Identify which cell holds the provided text, then report its [X, Y] central coordinate. 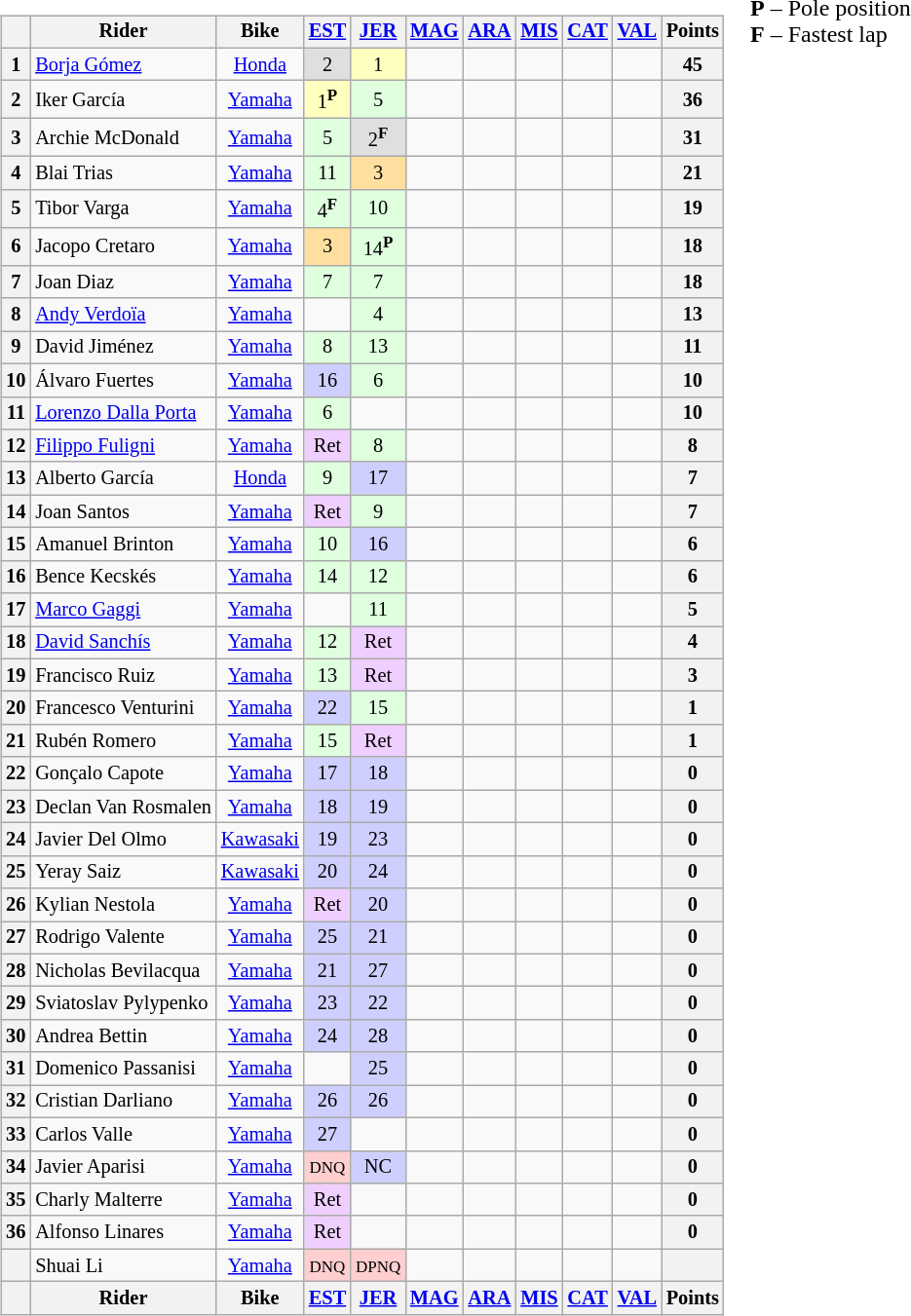
Carlos Valle [123, 1134]
Javier Aparisi [123, 1167]
Declan Van Rosmalen [123, 807]
Amanuel Brinton [123, 545]
4F [327, 208]
Cristian Darliano [123, 1102]
35 [16, 1200]
Shuai Li [123, 1265]
David Jiménez [123, 348]
Andrea Bettin [123, 1036]
Sviatoslav Pylypenko [123, 1003]
Gonçalo Capote [123, 773]
2F [378, 138]
Rubén Romero [123, 741]
Borja Gómez [123, 64]
Álvaro Fuertes [123, 380]
Jacopo Cretaro [123, 245]
Archie McDonald [123, 138]
29 [16, 1003]
34 [16, 1167]
Javier Del Olmo [123, 840]
Rodrigo Valente [123, 938]
Francesco Venturini [123, 708]
Joan Santos [123, 511]
33 [16, 1134]
Andy Verdoïa [123, 315]
Domenico Passanisi [123, 1069]
David Sanchís [123, 643]
Kylian Nestola [123, 905]
Lorenzo Dalla Porta [123, 413]
DPNQ [378, 1265]
14P [378, 245]
Iker García [123, 99]
Marco Gaggi [123, 610]
Tibor Varga [123, 208]
Yeray Saiz [123, 872]
Alberto García [123, 478]
Charly Malterre [123, 1200]
30 [16, 1036]
NC [378, 1167]
1P [327, 99]
Nicholas Bevilacqua [123, 970]
Bence Kecskés [123, 577]
Filippo Fuligni [123, 446]
Joan Diaz [123, 282]
Alfonso Linares [123, 1232]
45 [693, 64]
Blai Trias [123, 173]
Francisco Ruiz [123, 675]
32 [16, 1102]
